Pinpoint the cell where the given text exists, returning its [x, y] midpoint coordinate. 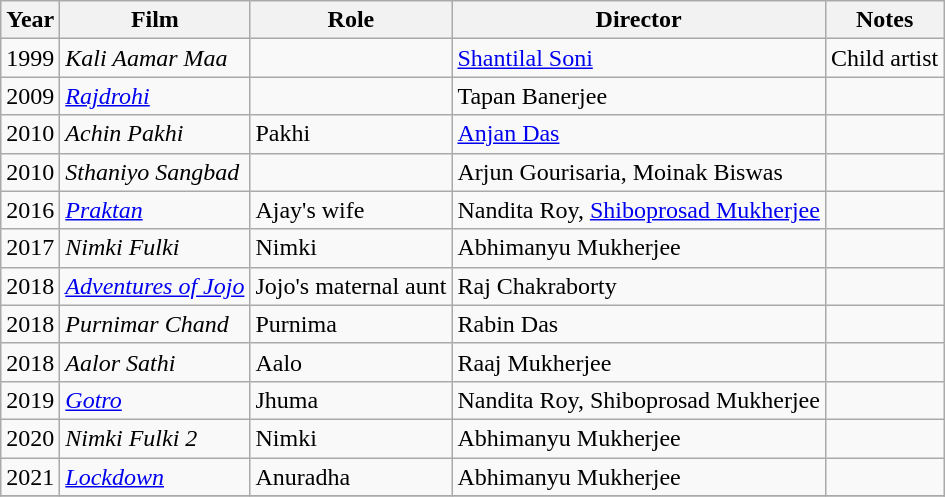
Aalor Sathi [155, 362]
Shantilal Soni [638, 58]
Jojo's maternal aunt [351, 286]
Purnima [351, 324]
Kali Aamar Maa [155, 58]
Aalo [351, 362]
Anuradha [351, 477]
Child artist [884, 58]
1999 [30, 58]
Rajdrohi [155, 96]
Year [30, 20]
Arjun Gourisaria, Moinak Biswas [638, 172]
Nimki Fulki 2 [155, 438]
Praktan [155, 210]
Nimki Fulki [155, 248]
2017 [30, 248]
Jhuma [351, 400]
2020 [30, 438]
Director [638, 20]
Film [155, 20]
Achin Pakhi [155, 134]
2016 [30, 210]
Raj Chakraborty [638, 286]
Adventures of Jojo [155, 286]
2019 [30, 400]
Raaj Mukherjee [638, 362]
Ajay's wife [351, 210]
Tapan Banerjee [638, 96]
2009 [30, 96]
Pakhi [351, 134]
Notes [884, 20]
Purnimar Chand [155, 324]
Role [351, 20]
Sthaniyo Sangbad [155, 172]
2021 [30, 477]
Rabin Das [638, 324]
Lockdown [155, 477]
Gotro [155, 400]
Anjan Das [638, 134]
